Pinpoint the cell where the given text exists, returning its [X, Y] midpoint coordinate. 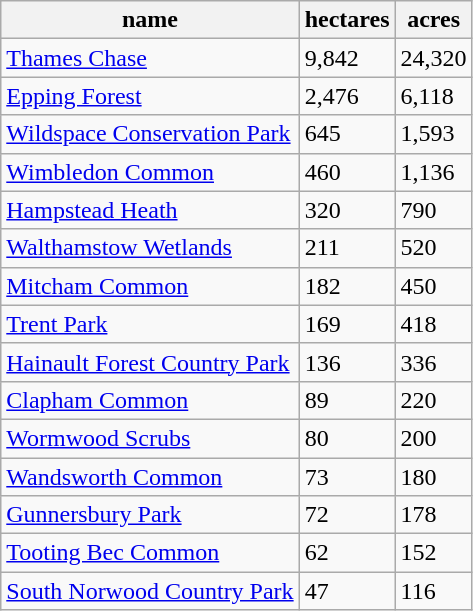
72 [347, 515]
220 [434, 400]
6,118 [434, 96]
520 [434, 248]
645 [347, 134]
acres [434, 20]
211 [347, 248]
47 [347, 591]
1,593 [434, 134]
Walthamstow Wetlands [150, 248]
1,136 [434, 172]
460 [347, 172]
169 [347, 324]
450 [434, 286]
Wimbledon Common [150, 172]
136 [347, 362]
2,476 [347, 96]
9,842 [347, 58]
200 [434, 438]
Wormwood Scrubs [150, 438]
418 [434, 324]
Wandsworth Common [150, 477]
South Norwood Country Park [150, 591]
182 [347, 286]
Thames Chase [150, 58]
Clapham Common [150, 400]
336 [434, 362]
Wildspace Conservation Park [150, 134]
178 [434, 515]
89 [347, 400]
Tooting Bec Common [150, 553]
180 [434, 477]
Gunnersbury Park [150, 515]
Trent Park [150, 324]
24,320 [434, 58]
name [150, 20]
Hainault Forest Country Park [150, 362]
hectares [347, 20]
80 [347, 438]
152 [434, 553]
790 [434, 210]
73 [347, 477]
62 [347, 553]
320 [347, 210]
Mitcham Common [150, 286]
Epping Forest [150, 96]
Hampstead Heath [150, 210]
116 [434, 591]
